Provide the [X, Y] coordinate of the cell's center where the given text is located.  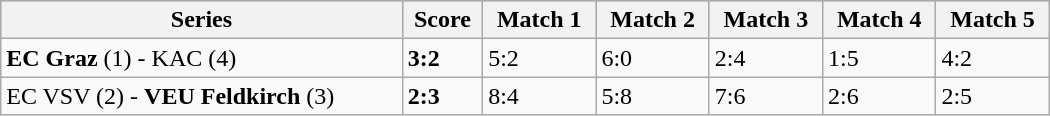
Match 4 [880, 20]
7:6 [766, 96]
2:3 [442, 96]
1:5 [880, 58]
Match 1 [540, 20]
3:2 [442, 58]
EC VSV (2) - VEU Feldkirch (3) [202, 96]
2:5 [992, 96]
2:6 [880, 96]
EC Graz (1) - KAC (4) [202, 58]
4:2 [992, 58]
5:8 [652, 96]
5:2 [540, 58]
Series [202, 20]
6:0 [652, 58]
8:4 [540, 96]
Match 3 [766, 20]
Match 2 [652, 20]
Match 5 [992, 20]
Score [442, 20]
2:4 [766, 58]
